Determine the [x, y] coordinate at the center of the cell enclosing the given text.  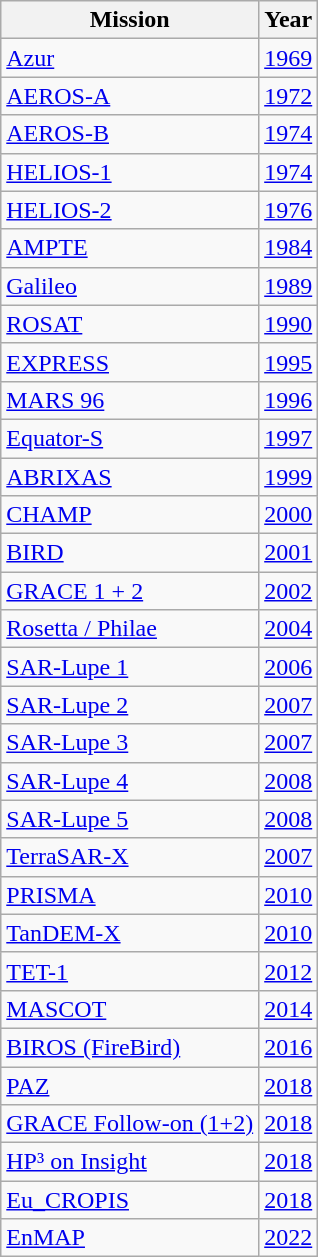
1969 [288, 58]
Mission [130, 20]
AEROS-A [130, 96]
1972 [288, 96]
GRACE 1 + 2 [130, 591]
1990 [288, 324]
1997 [288, 438]
2012 [288, 971]
1999 [288, 477]
AEROS-B [130, 134]
2016 [288, 1047]
2004 [288, 629]
2014 [288, 1009]
HP³ on Insight [130, 1162]
Equator-S [130, 438]
1996 [288, 400]
2002 [288, 591]
ROSAT [130, 324]
2006 [288, 667]
1995 [288, 362]
EXPRESS [130, 362]
ABRIXAS [130, 477]
2022 [288, 1238]
Galileo [130, 286]
Year [288, 20]
MARS 96 [130, 400]
2001 [288, 553]
BIRD [130, 553]
TerraSAR-X [130, 857]
1989 [288, 286]
PRISMA [130, 895]
1984 [288, 248]
Azur [130, 58]
2000 [288, 515]
SAR-Lupe 3 [130, 743]
MASCOT [130, 1009]
SAR-Lupe 2 [130, 705]
Rosetta / Philae [130, 629]
TanDEM-X [130, 933]
SAR-Lupe 4 [130, 781]
EnMAP [130, 1238]
Eu_CROPIS [130, 1200]
SAR-Lupe 1 [130, 667]
1976 [288, 210]
AMPTE [130, 248]
GRACE Follow-on (1+2) [130, 1124]
HELIOS-2 [130, 210]
TET-1 [130, 971]
SAR-Lupe 5 [130, 819]
BIROS (FireBird) [130, 1047]
CHAMP [130, 515]
PAZ [130, 1085]
HELIOS-1 [130, 172]
